Return the (x, y) coordinate for the center point of the cell that contains the specified text.  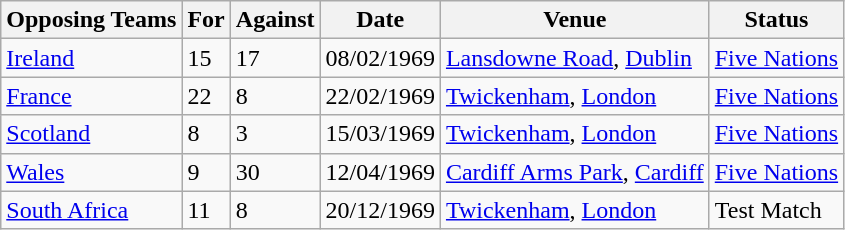
Scotland (92, 134)
Ireland (92, 58)
Opposing Teams (92, 20)
Lansdowne Road, Dublin (574, 58)
France (92, 96)
12/04/1969 (380, 172)
Test Match (776, 210)
Venue (574, 20)
20/12/1969 (380, 210)
22/02/1969 (380, 96)
22 (206, 96)
15/03/1969 (380, 134)
Cardiff Arms Park, Cardiff (574, 172)
9 (206, 172)
Wales (92, 172)
08/02/1969 (380, 58)
For (206, 20)
30 (275, 172)
South Africa (92, 210)
3 (275, 134)
Against (275, 20)
15 (206, 58)
11 (206, 210)
Date (380, 20)
17 (275, 58)
Status (776, 20)
